Detect which cell encompasses the target text, then output its (X, Y) center coordinate. 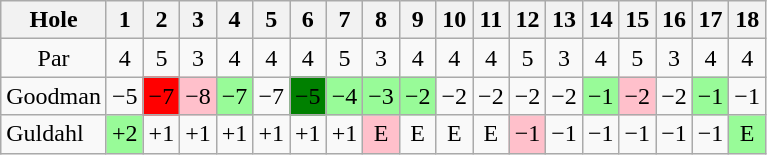
13 (564, 20)
1 (124, 20)
17 (710, 20)
Par (54, 58)
18 (748, 20)
11 (492, 20)
+2 (124, 134)
14 (600, 20)
9 (418, 20)
2 (162, 20)
Hole (54, 20)
−3 (382, 96)
−8 (198, 96)
8 (382, 20)
7 (344, 20)
10 (454, 20)
15 (638, 20)
−4 (344, 96)
Guldahl (54, 134)
12 (528, 20)
6 (308, 20)
16 (674, 20)
Goodman (54, 96)
